Extract the (x, y) coordinate from the center of the cell holding the provided text.  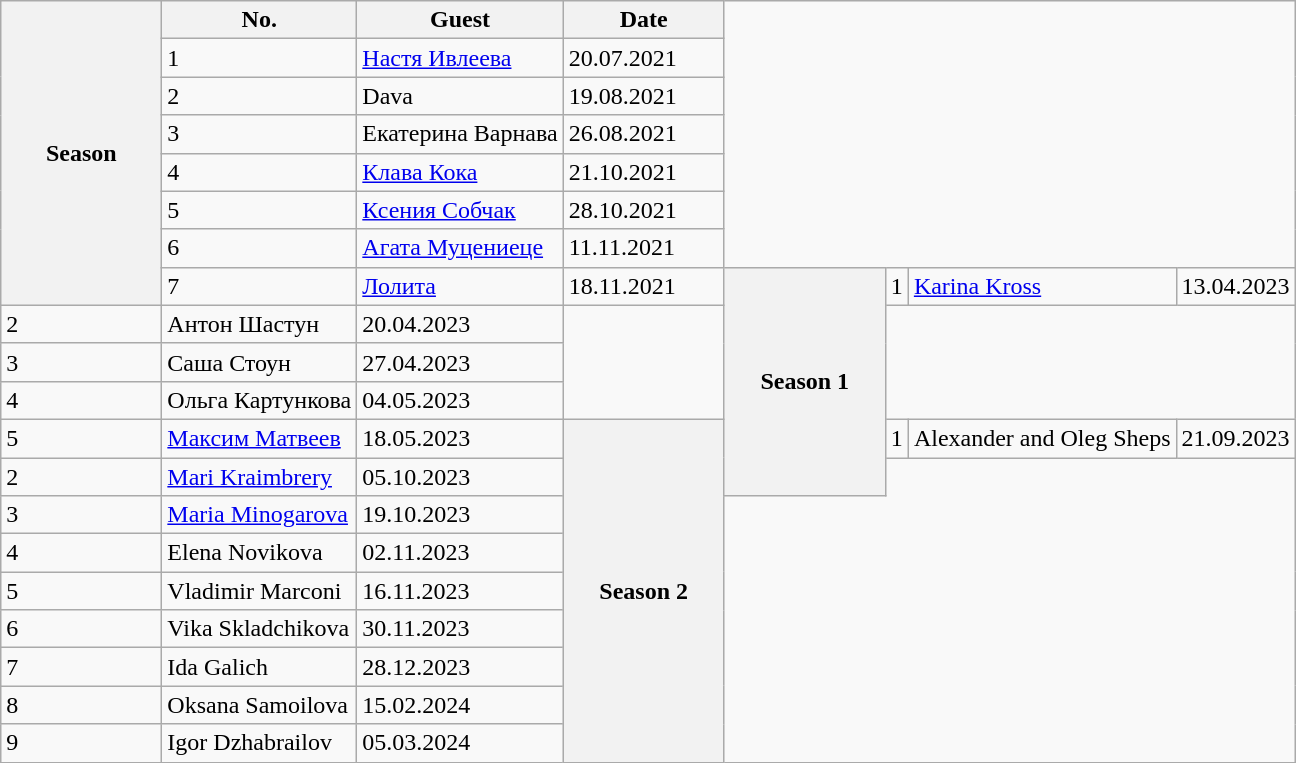
Maria Minogarova (260, 515)
04.05.2023 (460, 400)
Elena Novikova (260, 553)
Date (644, 20)
Екатерина Варнава (460, 134)
11.11.2021 (644, 248)
21.10.2021 (644, 172)
Mari Kraimbrery (260, 477)
Karina Kross (1042, 286)
Лолита (460, 286)
Igor Dzhabrailov (260, 743)
02.11.2023 (460, 553)
Season 2 (644, 590)
Guest (460, 20)
8 (82, 705)
Ольга Картункова (260, 400)
28.10.2021 (644, 210)
Ксения Собчак (460, 210)
15.02.2024 (460, 705)
Клава Кока (460, 172)
19.08.2021 (644, 96)
18.11.2021 (644, 286)
21.09.2023 (1236, 438)
05.10.2023 (460, 477)
20.04.2023 (460, 324)
Саша Стоун (260, 362)
16.11.2023 (460, 591)
9 (82, 743)
Alexander and Oleg Sheps (1042, 438)
Dava (460, 96)
Антон Шастун (260, 324)
Ida Galich (260, 667)
13.04.2023 (1236, 286)
Season 1 (804, 381)
Season (82, 153)
Агата Муцениеце (460, 248)
Настя Ивлеева (460, 58)
Vika Skladchikova (260, 629)
Oksana Samoilova (260, 705)
20.07.2021 (644, 58)
Максим Матвеев (260, 438)
18.05.2023 (460, 438)
19.10.2023 (460, 515)
27.04.2023 (460, 362)
No. (260, 20)
05.03.2024 (460, 743)
Vladimir Marconi (260, 591)
26.08.2021 (644, 134)
28.12.2023 (460, 667)
30.11.2023 (460, 629)
